Capture the cell that displays the provided text and extract its (X, Y) central coordinate. 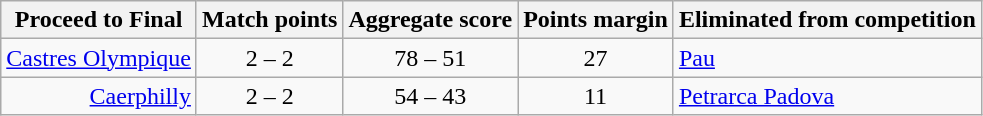
78 – 51 (430, 58)
Match points (269, 20)
27 (596, 58)
Caerphilly (99, 96)
Eliminated from competition (827, 20)
Proceed to Final (99, 20)
11 (596, 96)
Pau (827, 58)
Aggregate score (430, 20)
54 – 43 (430, 96)
Petrarca Padova (827, 96)
Points margin (596, 20)
Castres Olympique (99, 58)
